Find where the given text appears and provide that cell's center as (X, Y) coordinate. 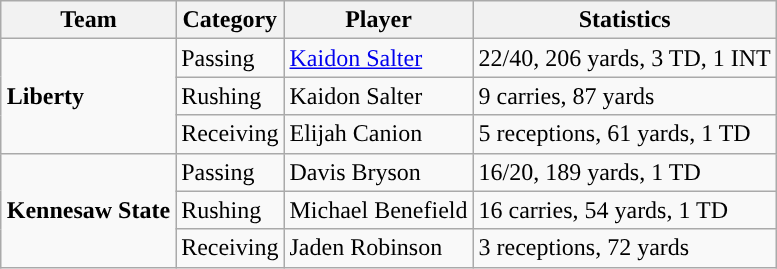
Liberty (88, 96)
22/40, 206 yards, 3 TD, 1 INT (624, 58)
Statistics (624, 20)
16/20, 189 yards, 1 TD (624, 172)
5 receptions, 61 yards, 1 TD (624, 134)
Player (378, 20)
Team (88, 20)
Davis Bryson (378, 172)
Michael Benefield (378, 210)
Elijah Canion (378, 134)
16 carries, 54 yards, 1 TD (624, 210)
3 receptions, 72 yards (624, 248)
Jaden Robinson (378, 248)
9 carries, 87 yards (624, 96)
Kennesaw State (88, 210)
Category (230, 20)
